Find where the given text appears and provide that cell's center as [X, Y] coordinate. 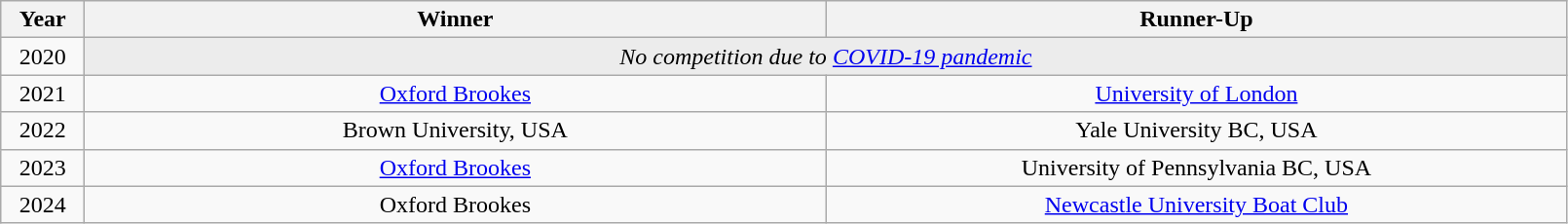
Runner-Up [1196, 19]
2023 [43, 168]
No competition due to COVID-19 pandemic [826, 56]
University of Pennsylvania BC, USA [1196, 168]
2024 [43, 205]
University of London [1196, 93]
Newcastle University Boat Club [1196, 205]
Winner [456, 19]
2020 [43, 56]
Yale University BC, USA [1196, 131]
Year [43, 19]
2021 [43, 93]
Brown University, USA [456, 131]
2022 [43, 131]
